Return [X, Y] of the center of cell containing provided text 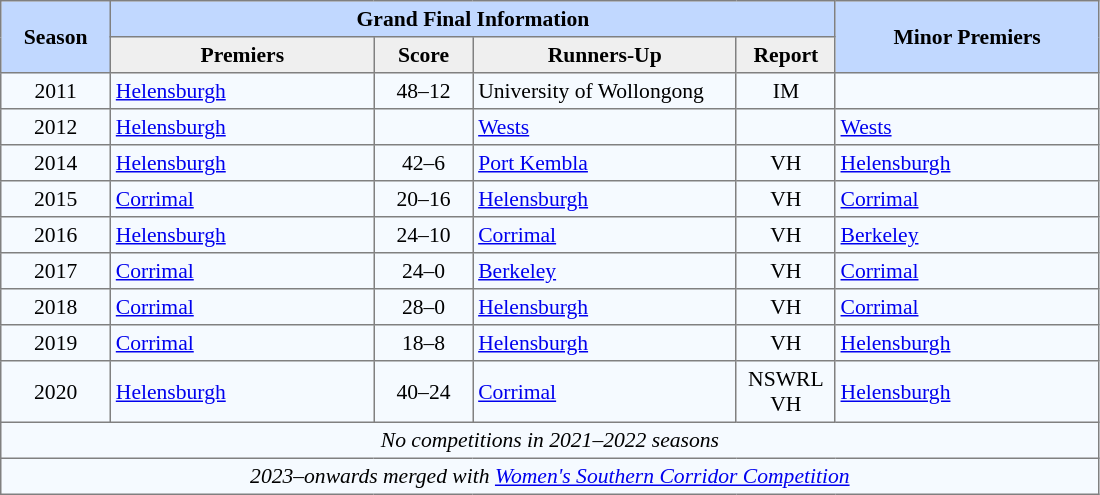
40–24 [424, 392]
IM [786, 91]
18–8 [424, 343]
2016 [56, 235]
Score [424, 55]
2015 [56, 199]
Port Kembla [605, 163]
NSWRL VH [786, 392]
2012 [56, 127]
Premiers [243, 55]
No competitions in 2021–2022 seasons [550, 440]
Grand Final Information [474, 19]
20–16 [424, 199]
2018 [56, 307]
Season [56, 37]
2011 [56, 91]
2017 [56, 271]
University of Wollongong [605, 91]
28–0 [424, 307]
Minor Premiers [967, 37]
2023–onwards merged with Women's Southern Corridor Competition [550, 476]
2014 [56, 163]
Runners-Up [605, 55]
42–6 [424, 163]
Report [786, 55]
2020 [56, 392]
2019 [56, 343]
48–12 [424, 91]
24–10 [424, 235]
24–0 [424, 271]
